Locate the cell with the specified text and output its [X, Y] center coordinate. 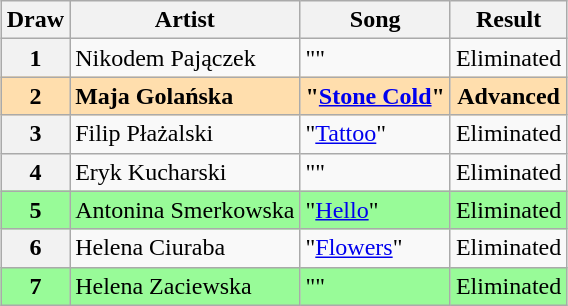
Advanced [508, 96]
6 [35, 248]
Helena Ciuraba [185, 248]
Artist [185, 20]
7 [35, 286]
"Tattoo" [375, 134]
"Stone Cold" [375, 96]
Song [375, 20]
Result [508, 20]
Nikodem Pajączek [185, 58]
Draw [35, 20]
Filip Płażalski [185, 134]
5 [35, 210]
Helena Zaciewska [185, 286]
1 [35, 58]
Antonina Smerkowska [185, 210]
Eryk Kucharski [185, 172]
3 [35, 134]
Maja Golańska [185, 96]
4 [35, 172]
2 [35, 96]
"Hello" [375, 210]
"Flowers" [375, 248]
